For the text-containing cell, return its midpoint in [X, Y] coordinate format. 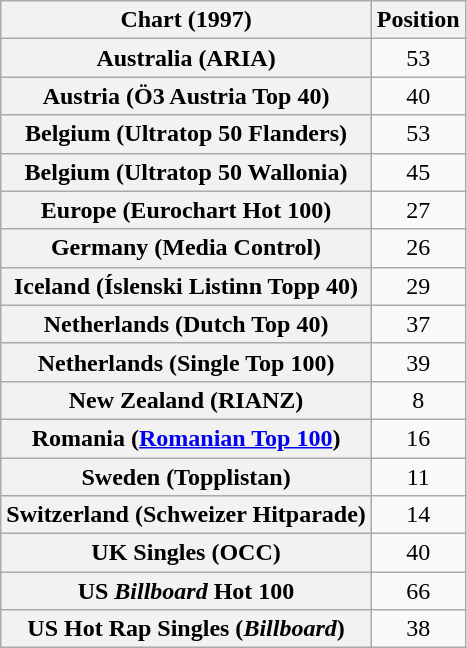
14 [418, 515]
27 [418, 210]
Sweden (Topplistan) [186, 477]
39 [418, 362]
Australia (ARIA) [186, 58]
Chart (1997) [186, 20]
8 [418, 400]
Romania (Romanian Top 100) [186, 438]
38 [418, 629]
Netherlands (Dutch Top 40) [186, 324]
16 [418, 438]
Netherlands (Single Top 100) [186, 362]
45 [418, 172]
UK Singles (OCC) [186, 553]
Iceland (Íslenski Listinn Topp 40) [186, 286]
26 [418, 248]
Europe (Eurochart Hot 100) [186, 210]
Belgium (Ultratop 50 Wallonia) [186, 172]
29 [418, 286]
Belgium (Ultratop 50 Flanders) [186, 134]
66 [418, 591]
Position [418, 20]
Austria (Ö3 Austria Top 40) [186, 96]
US Hot Rap Singles (Billboard) [186, 629]
New Zealand (RIANZ) [186, 400]
37 [418, 324]
Germany (Media Control) [186, 248]
US Billboard Hot 100 [186, 591]
Switzerland (Schweizer Hitparade) [186, 515]
11 [418, 477]
